For the text-containing cell, return its midpoint in (x, y) coordinate format. 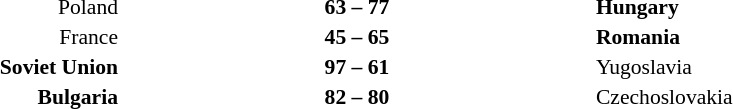
97 – 61 (357, 67)
45 – 65 (357, 37)
